Determine the [x, y] coordinate at the center of the cell enclosing the given text.  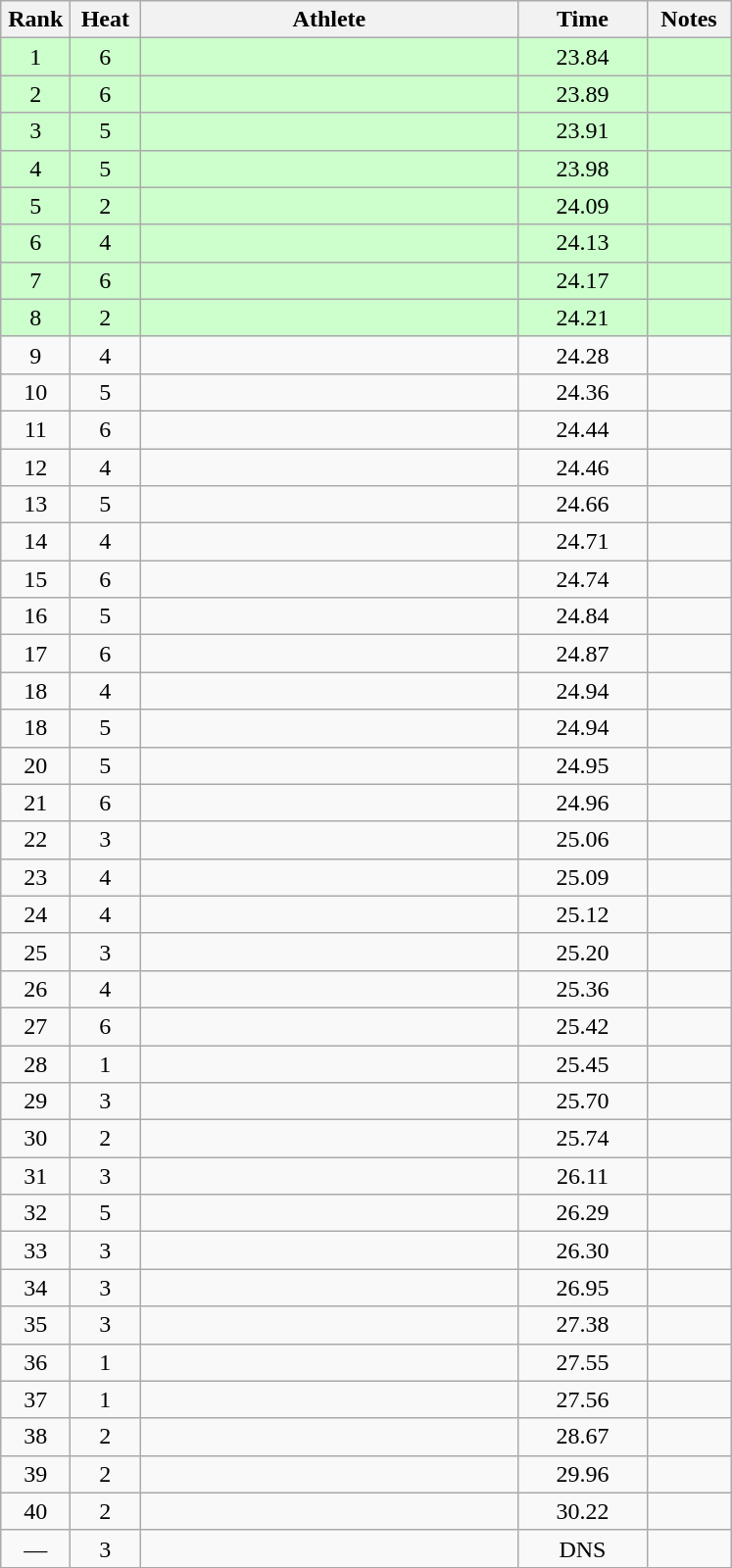
25.45 [582, 1063]
39 [35, 1474]
34 [35, 1288]
8 [35, 318]
24.09 [582, 206]
25.20 [582, 952]
31 [35, 1176]
28.67 [582, 1437]
21 [35, 803]
23.89 [582, 94]
24.71 [582, 542]
15 [35, 579]
25 [35, 952]
20 [35, 765]
29.96 [582, 1474]
24.96 [582, 803]
24.17 [582, 280]
Rank [35, 20]
Heat [106, 20]
29 [35, 1102]
35 [35, 1325]
24.28 [582, 355]
16 [35, 616]
22 [35, 840]
24.36 [582, 392]
Athlete [329, 20]
12 [35, 467]
24.13 [582, 243]
26.95 [582, 1288]
23.84 [582, 57]
30.22 [582, 1511]
7 [35, 280]
25.06 [582, 840]
28 [35, 1063]
Notes [689, 20]
38 [35, 1437]
23 [35, 877]
17 [35, 654]
26.11 [582, 1176]
32 [35, 1213]
24.46 [582, 467]
25.12 [582, 914]
24.74 [582, 579]
26.29 [582, 1213]
30 [35, 1139]
24.87 [582, 654]
27.55 [582, 1362]
14 [35, 542]
27 [35, 1026]
10 [35, 392]
24 [35, 914]
24.84 [582, 616]
23.91 [582, 131]
26.30 [582, 1250]
40 [35, 1511]
24.95 [582, 765]
— [35, 1548]
13 [35, 505]
9 [35, 355]
36 [35, 1362]
24.21 [582, 318]
11 [35, 429]
27.38 [582, 1325]
Time [582, 20]
25.36 [582, 989]
25.74 [582, 1139]
25.09 [582, 877]
24.44 [582, 429]
37 [35, 1399]
25.42 [582, 1026]
27.56 [582, 1399]
33 [35, 1250]
DNS [582, 1548]
26 [35, 989]
24.66 [582, 505]
25.70 [582, 1102]
23.98 [582, 169]
